Detect which cell encompasses the target text, then output its [X, Y] center coordinate. 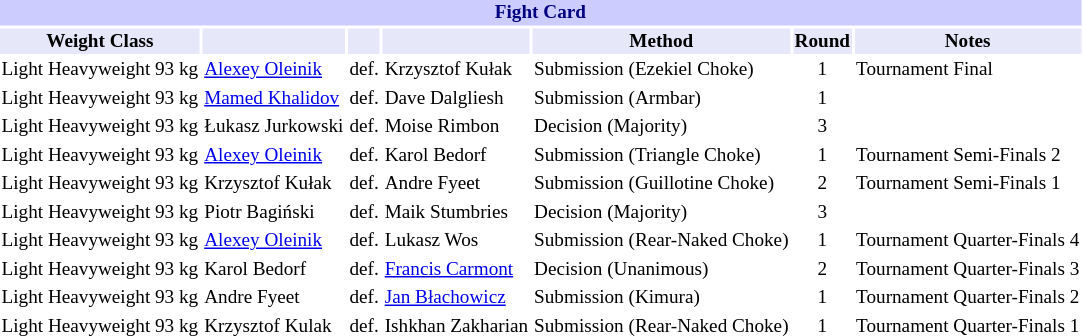
Round [822, 41]
Submission (Kimura) [662, 298]
Fight Card [540, 13]
Method [662, 41]
Łukasz Jurkowski [274, 127]
Submission (Ezekiel Choke) [662, 70]
Dave Dalgliesh [456, 99]
Tournament Quarter-Finals 4 [968, 241]
Maik Stumbries [456, 213]
Tournament Semi-Finals 1 [968, 184]
Mamed Khalidov [274, 99]
Tournament Quarter-Finals 3 [968, 269]
Submission (Rear-Naked Choke) [662, 241]
Decision (Unanimous) [662, 269]
Submission (Armbar) [662, 99]
Weight Class [100, 41]
Piotr Bagiński [274, 213]
Tournament Semi-Finals 2 [968, 155]
Tournament Final [968, 70]
Submission (Triangle Choke) [662, 155]
Jan Błachowicz [456, 298]
Francis Carmont [456, 269]
Notes [968, 41]
Moise Rimbon [456, 127]
Tournament Quarter-Finals 2 [968, 298]
Lukasz Wos [456, 241]
Submission (Guillotine Choke) [662, 184]
